Identify which cell holds the provided text, then report its [X, Y] central coordinate. 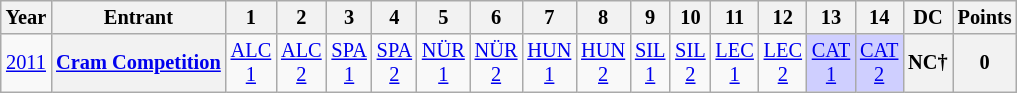
LEC1 [735, 63]
SPA1 [350, 63]
8 [603, 17]
Entrant [138, 17]
7 [549, 17]
0 [985, 63]
2011 [26, 63]
DC [928, 17]
4 [394, 17]
CAT1 [831, 63]
Points [985, 17]
NÜR1 [444, 63]
6 [496, 17]
11 [735, 17]
13 [831, 17]
2 [301, 17]
ALC2 [301, 63]
LEC2 [783, 63]
5 [444, 17]
9 [650, 17]
ALC1 [251, 63]
SIL2 [690, 63]
HUN1 [549, 63]
SPA2 [394, 63]
HUN2 [603, 63]
10 [690, 17]
Year [26, 17]
NC† [928, 63]
14 [879, 17]
3 [350, 17]
Cram Competition [138, 63]
CAT2 [879, 63]
SIL1 [650, 63]
1 [251, 17]
12 [783, 17]
NÜR2 [496, 63]
